Identify which cell holds the provided text, then report its (x, y) central coordinate. 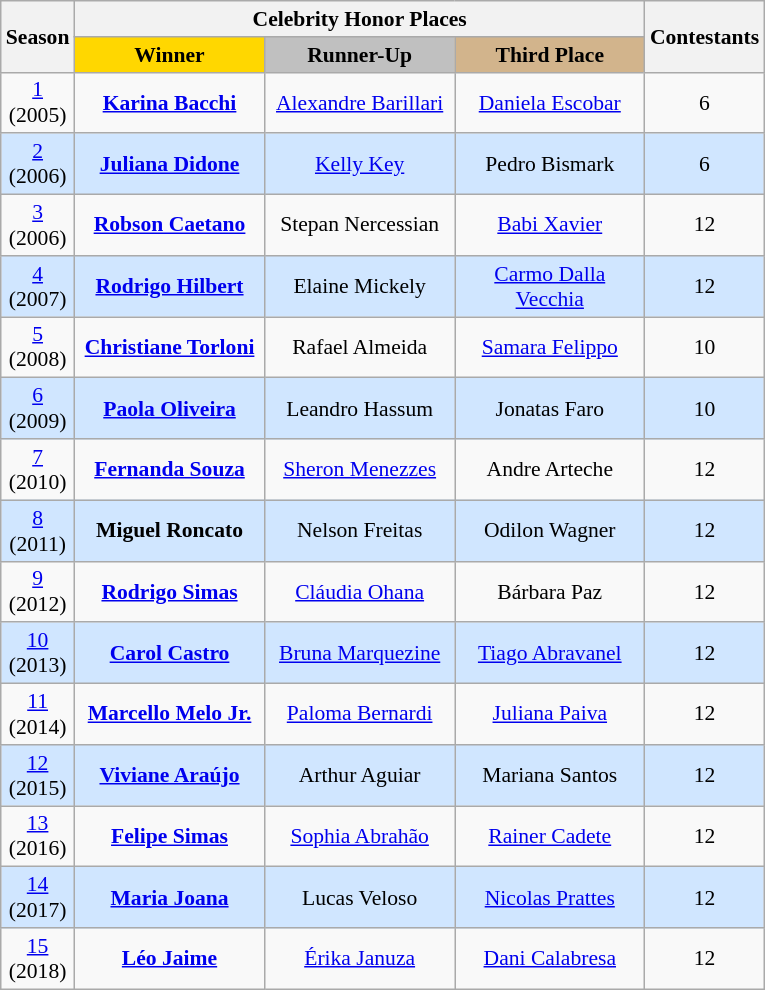
Celebrity Honor Places (359, 19)
13(2016) (38, 836)
Cláudia Ohana (360, 592)
1(2005) (38, 102)
Tiago Abravanel (550, 654)
Samara Felippo (550, 348)
Carmo Dalla Vecchia (550, 286)
Winner (169, 55)
Rodrigo Hilbert (169, 286)
15(2018) (38, 958)
Felipe Simas (169, 836)
Carol Castro (169, 654)
11(2014) (38, 714)
2(2006) (38, 164)
12(2015) (38, 776)
Marcello Melo Jr. (169, 714)
3(2006) (38, 226)
Fernanda Souza (169, 470)
Dani Calabresa (550, 958)
Pedro Bismark (550, 164)
Rafael Almeida (360, 348)
Nelson Freitas (360, 530)
Karina Bacchi (169, 102)
Sheron Menezzes (360, 470)
Bruna Marquezine (360, 654)
Andre Arteche (550, 470)
Miguel Roncato (169, 530)
Elaine Mickely (360, 286)
Daniela Escobar (550, 102)
Nicolas Prattes (550, 898)
14(2017) (38, 898)
Leandro Hassum (360, 408)
7(2010) (38, 470)
Mariana Santos (550, 776)
Sophia Abrahão (360, 836)
Alexandre Barillari (360, 102)
Robson Caetano (169, 226)
Third Place (550, 55)
Lucas Veloso (360, 898)
Juliana Didone (169, 164)
5(2008) (38, 348)
8(2011) (38, 530)
Érika Januza (360, 958)
Jonatas Faro (550, 408)
Contestants (704, 36)
Rodrigo Simas (169, 592)
10(2013) (38, 654)
Rainer Cadete (550, 836)
Léo Jaime (169, 958)
Paola Oliveira (169, 408)
Season (38, 36)
Arthur Aguiar (360, 776)
9(2012) (38, 592)
Babi Xavier (550, 226)
Christiane Torloni (169, 348)
Odilon Wagner (550, 530)
Stepan Nercessian (360, 226)
Viviane Araújo (169, 776)
Kelly Key (360, 164)
Bárbara Paz (550, 592)
Paloma Bernardi (360, 714)
4(2007) (38, 286)
6(2009) (38, 408)
Juliana Paiva (550, 714)
Maria Joana (169, 898)
Runner-Up (360, 55)
